Extract the [x, y] coordinate from the center of the cell holding the provided text.  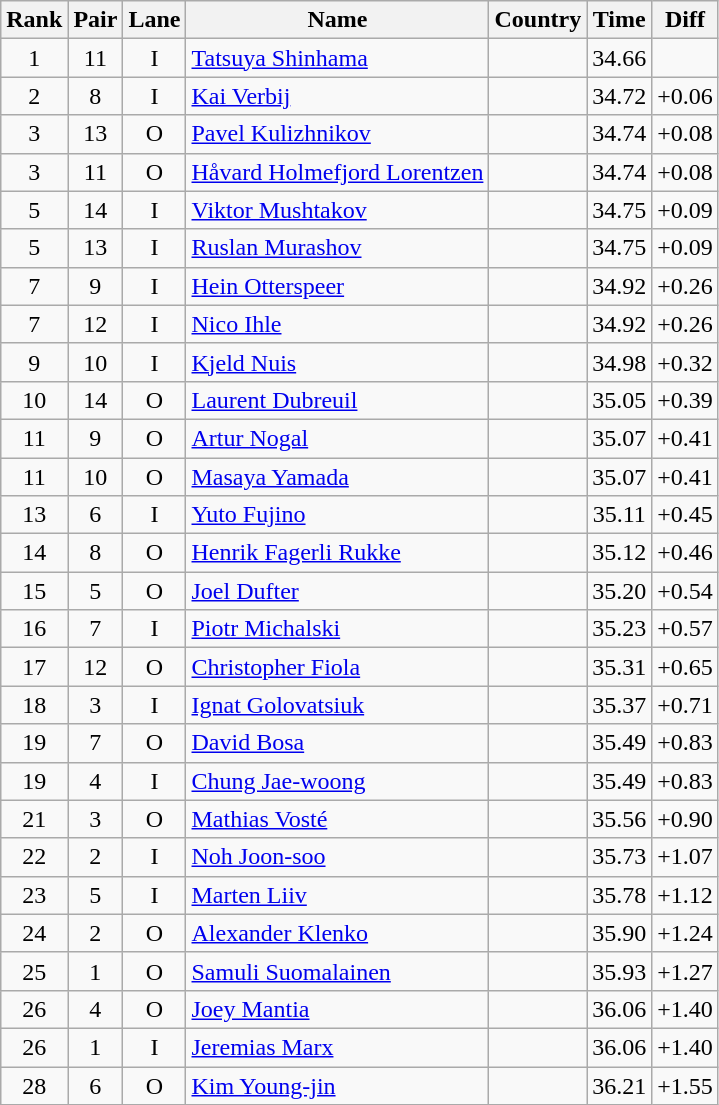
Time [620, 20]
35.23 [620, 629]
Christopher Fiola [338, 667]
+0.45 [686, 515]
Håvard Holmefjord Lorentzen [338, 172]
16 [34, 629]
+0.54 [686, 591]
Yuto Fujino [338, 515]
Masaya Yamada [338, 477]
35.12 [620, 553]
Noh Joon-soo [338, 857]
34.72 [620, 96]
+0.71 [686, 705]
Nico Ihle [338, 324]
+0.65 [686, 667]
Artur Nogal [338, 438]
+0.06 [686, 96]
Joel Dufter [338, 591]
Kjeld Nuis [338, 362]
35.11 [620, 515]
Name [338, 20]
Rank [34, 20]
David Bosa [338, 743]
Chung Jae-woong [338, 781]
Marten Liiv [338, 895]
Hein Otterspeer [338, 286]
+1.12 [686, 895]
Piotr Michalski [338, 629]
35.90 [620, 933]
36.21 [620, 1085]
Samuli Suomalainen [338, 971]
35.56 [620, 819]
Ignat Golovatsiuk [338, 705]
+1.07 [686, 857]
+1.24 [686, 933]
28 [34, 1085]
15 [34, 591]
Tatsuya Shinhama [338, 58]
Diff [686, 20]
+1.55 [686, 1085]
+0.90 [686, 819]
Laurent Dubreuil [338, 400]
Kim Young-jin [338, 1085]
+0.57 [686, 629]
Pair [96, 20]
+0.32 [686, 362]
34.66 [620, 58]
21 [34, 819]
+1.27 [686, 971]
Joey Mantia [338, 1009]
+0.46 [686, 553]
17 [34, 667]
Viktor Mushtakov [338, 210]
Henrik Fagerli Rukke [338, 553]
Pavel Kulizhnikov [338, 134]
18 [34, 705]
35.20 [620, 591]
24 [34, 933]
Lane [154, 20]
35.78 [620, 895]
35.37 [620, 705]
35.73 [620, 857]
23 [34, 895]
35.93 [620, 971]
Country [538, 20]
Alexander Klenko [338, 933]
25 [34, 971]
Jeremias Marx [338, 1047]
Kai Verbij [338, 96]
Mathias Vosté [338, 819]
+0.39 [686, 400]
22 [34, 857]
35.31 [620, 667]
35.05 [620, 400]
Ruslan Murashov [338, 248]
34.98 [620, 362]
